Provide the (X, Y) coordinate of the cell's center where the given text is located.  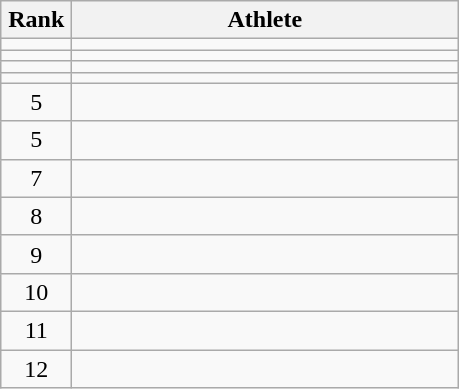
8 (36, 216)
7 (36, 178)
11 (36, 330)
9 (36, 254)
Rank (36, 20)
Athlete (265, 20)
10 (36, 292)
12 (36, 369)
